Return (X, Y) of the center of cell containing provided text 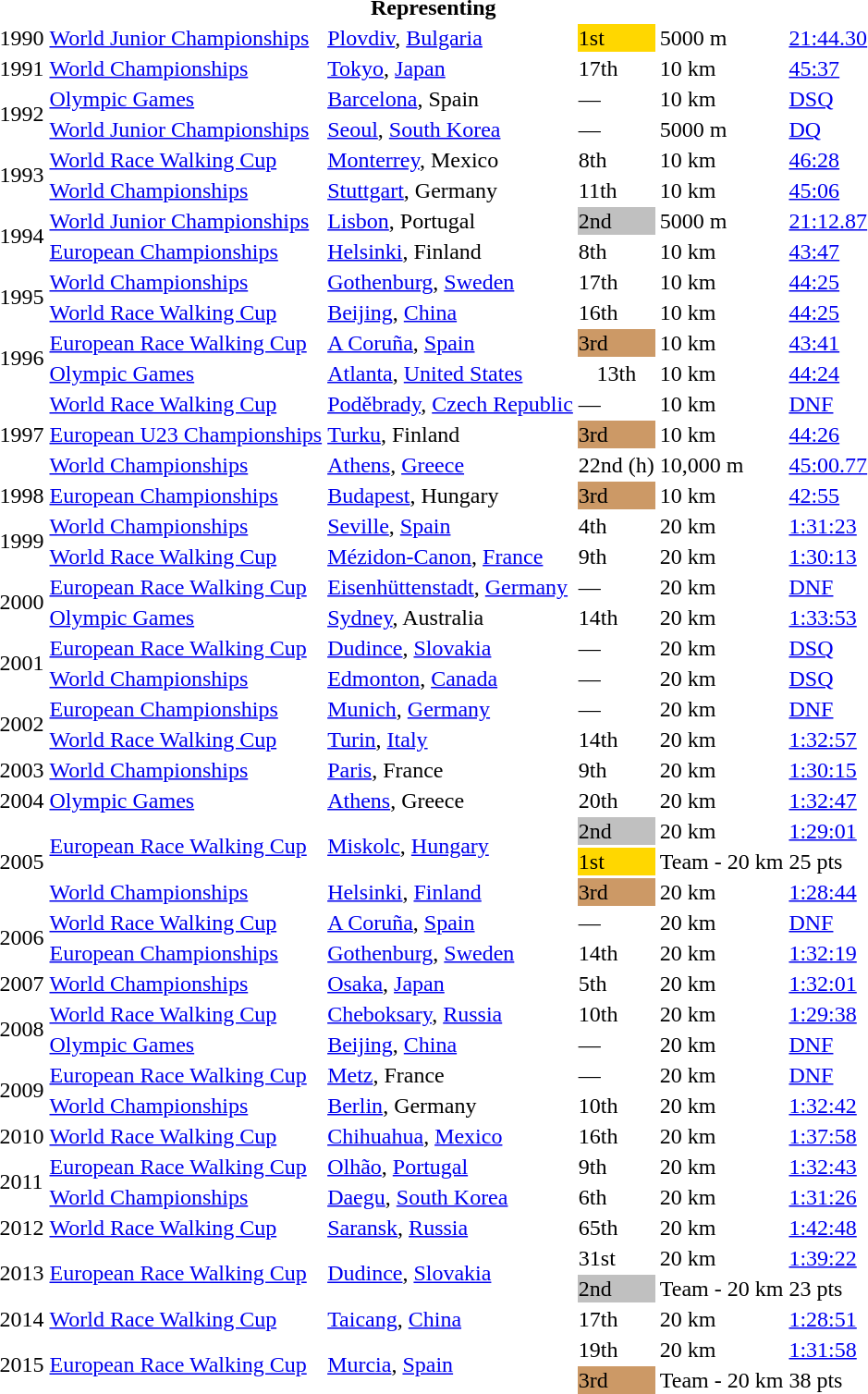
Seville, Spain (451, 526)
Turin, Italy (451, 740)
Plovdiv, Bulgaria (451, 38)
Atlanta, United States (451, 373)
Cheboksary, Russia (451, 1014)
22nd (h) (616, 465)
Turku, Finland (451, 434)
Tokyo, Japan (451, 68)
Edmonton, Canada (451, 679)
Lisbon, Portugal (451, 221)
Eisenhüttenstadt, Germany (451, 587)
31st (616, 1258)
Metz, France (451, 1075)
Poděbrady, Czech Republic (451, 404)
Sydney, Australia (451, 618)
Monterrey, Mexico (451, 160)
Mézidon-Canon, France (451, 556)
Olhão, Portugal (451, 1167)
Miskolc, Hungary (451, 847)
Paris, France (451, 770)
13th (616, 373)
Munich, Germany (451, 709)
4th (616, 526)
Berlin, Germany (451, 1106)
Saransk, Russia (451, 1228)
19th (616, 1350)
11th (616, 190)
Daegu, South Korea (451, 1197)
Barcelona, Spain (451, 99)
65th (616, 1228)
European U23 Championships (186, 434)
6th (616, 1197)
5th (616, 984)
Taicang, China (451, 1319)
20th (616, 801)
Stuttgart, Germany (451, 190)
Osaka, Japan (451, 984)
Seoul, South Korea (451, 129)
Chihuahua, Mexico (451, 1136)
10,000 m (721, 465)
Murcia, Spain (451, 1364)
Budapest, Hungary (451, 495)
